Return (x, y) of the center of cell containing provided text 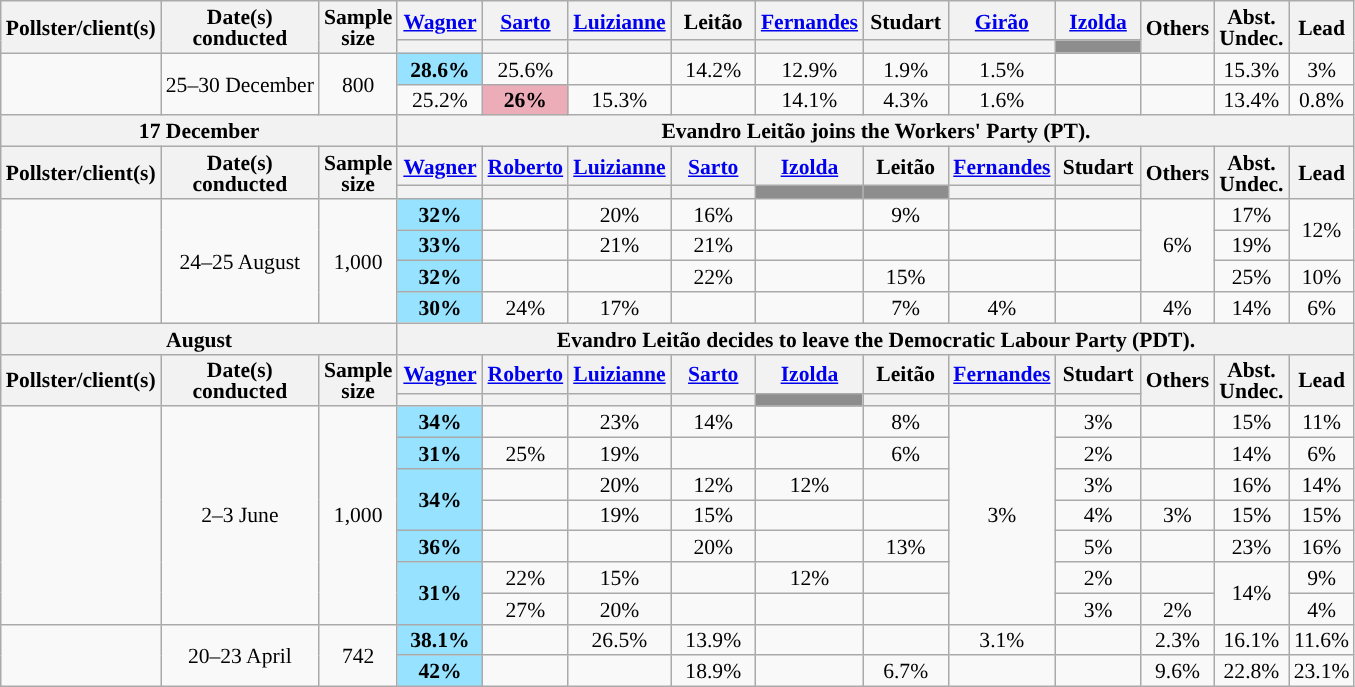
Girão (1002, 20)
800 (358, 84)
14.2% (714, 68)
August (200, 338)
Evandro Leitão decides to leave the Democratic Labour Party (PDT). (876, 338)
13.9% (714, 640)
1.9% (906, 68)
26.5% (619, 640)
Evandro Leitão joins the Workers' Party (PT). (876, 132)
12.9% (810, 68)
7% (906, 308)
13.4% (1251, 100)
13% (906, 546)
9.6% (1178, 672)
1.6% (1002, 100)
10% (1322, 276)
0.8% (1322, 100)
3.1% (1002, 640)
2.3% (1178, 640)
25.6% (526, 68)
25–30 December (240, 84)
36% (440, 546)
24–25 August (240, 261)
20–23 April (240, 655)
742 (358, 655)
4.3% (906, 100)
14.1% (810, 100)
27% (526, 608)
33% (440, 246)
16.1% (1251, 640)
26% (526, 100)
8% (906, 422)
2–3 June (240, 516)
38.1% (440, 640)
42% (440, 672)
30% (440, 308)
24% (526, 308)
18.9% (714, 672)
5% (1098, 546)
28.6% (440, 68)
23.1% (1322, 672)
11.6% (1322, 640)
6.7% (906, 672)
11% (1322, 422)
1.5% (1002, 68)
25.2% (440, 100)
17 December (200, 132)
22.8% (1251, 672)
